Search for the cell housing the specified text and yield its (X, Y) center coordinate. 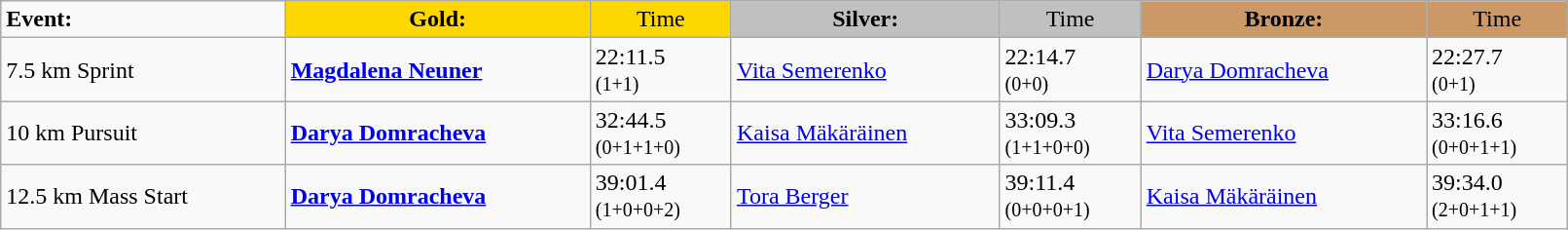
Gold: (438, 19)
32:44.5(0+1+1+0) (660, 133)
39:34.0(2+0+1+1) (1497, 197)
Tora Berger (865, 197)
10 km Pursuit (143, 133)
33:16.6 (0+0+1+1) (1497, 133)
39:11.4(0+0+0+1) (1071, 197)
Event: (143, 19)
Bronze: (1283, 19)
7.5 km Sprint (143, 70)
33:09.3(1+1+0+0) (1071, 133)
39:01.4(1+0+0+2) (660, 197)
22:11.5(1+1) (660, 70)
12.5 km Mass Start (143, 197)
22:14.7(0+0) (1071, 70)
Magdalena Neuner (438, 70)
Silver: (865, 19)
22:27.7(0+1) (1497, 70)
